Pinpoint the cell where the given text exists, returning its [X, Y] midpoint coordinate. 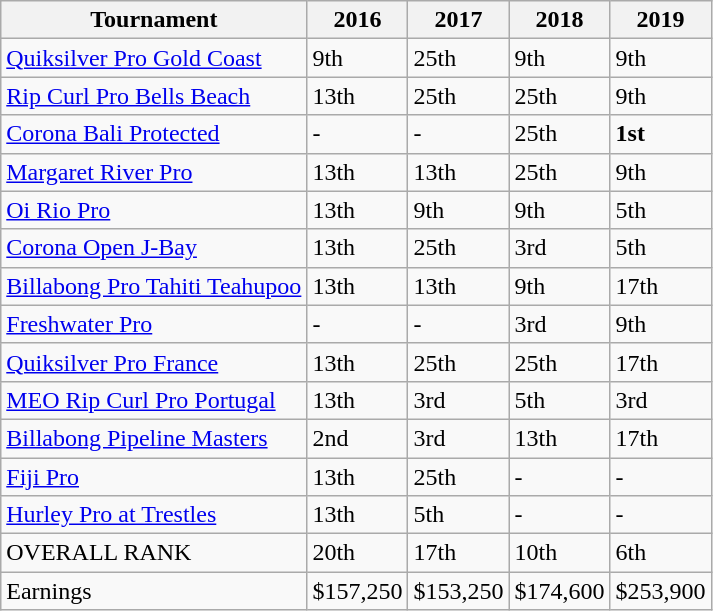
Oi Rio Pro [154, 210]
$253,900 [660, 591]
Rip Curl Pro Bells Beach [154, 96]
OVERALL RANK [154, 553]
Corona Open J-Bay [154, 248]
Margaret River Pro [154, 172]
Quiksilver Pro Gold Coast [154, 58]
$157,250 [358, 591]
Corona Bali Protected [154, 134]
10th [560, 553]
Hurley Pro at Trestles [154, 515]
2nd [358, 438]
Billabong Pro Tahiti Teahupoo [154, 286]
Fiji Pro [154, 477]
6th [660, 553]
2019 [660, 20]
2017 [458, 20]
$174,600 [560, 591]
Billabong Pipeline Masters [154, 438]
MEO Rip Curl Pro Portugal [154, 400]
20th [358, 553]
Tournament [154, 20]
2018 [560, 20]
Earnings [154, 591]
2016 [358, 20]
Quiksilver Pro France [154, 362]
$153,250 [458, 591]
Freshwater Pro [154, 324]
1st [660, 134]
